Find where the given text appears and provide that cell's center as [X, Y] coordinate. 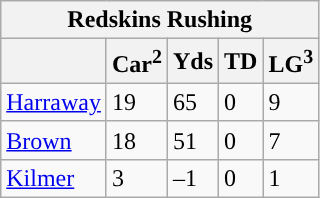
Brown [54, 140]
LG3 [291, 62]
3 [136, 178]
Yds [192, 62]
19 [136, 102]
Car2 [136, 62]
Kilmer [54, 178]
7 [291, 140]
9 [291, 102]
51 [192, 140]
Redskins Rushing [160, 20]
1 [291, 178]
18 [136, 140]
65 [192, 102]
–1 [192, 178]
TD [241, 62]
Harraway [54, 102]
